Identify which cell holds the provided text, then report its [x, y] central coordinate. 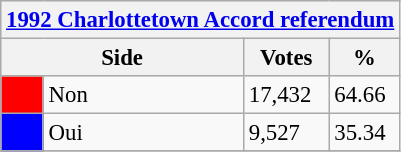
% [364, 58]
9,527 [286, 133]
Non [143, 95]
Side [122, 58]
Votes [286, 58]
17,432 [286, 95]
Oui [143, 133]
64.66 [364, 95]
1992 Charlottetown Accord referendum [200, 20]
35.34 [364, 133]
